Extract the [x, y] coordinate from the center of the cell holding the provided text.  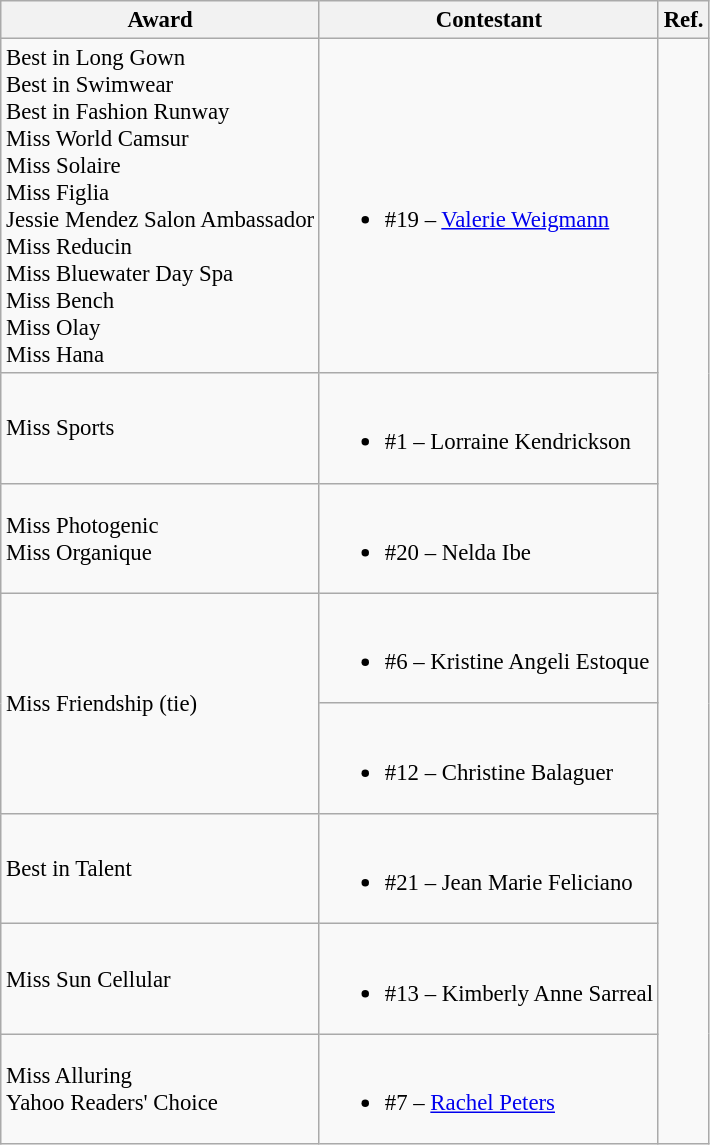
#6 – Kristine Angeli Estoque [488, 648]
#19 – Valerie Weigmann [488, 206]
#12 – Christine Balaguer [488, 759]
Ref. [683, 20]
Miss AlluringYahoo Readers' Choice [160, 1089]
Miss PhotogenicMiss Organique [160, 538]
#20 – Nelda Ibe [488, 538]
Miss Sun Cellular [160, 979]
#13 – Kimberly Anne Sarreal [488, 979]
Miss Sports [160, 428]
#7 – Rachel Peters [488, 1089]
#1 – Lorraine Kendrickson [488, 428]
Contestant [488, 20]
Miss Friendship (tie) [160, 703]
Best in Talent [160, 869]
Award [160, 20]
#21 – Jean Marie Feliciano [488, 869]
